Output the (X, Y) coordinate of the center of the cell containing the given text.  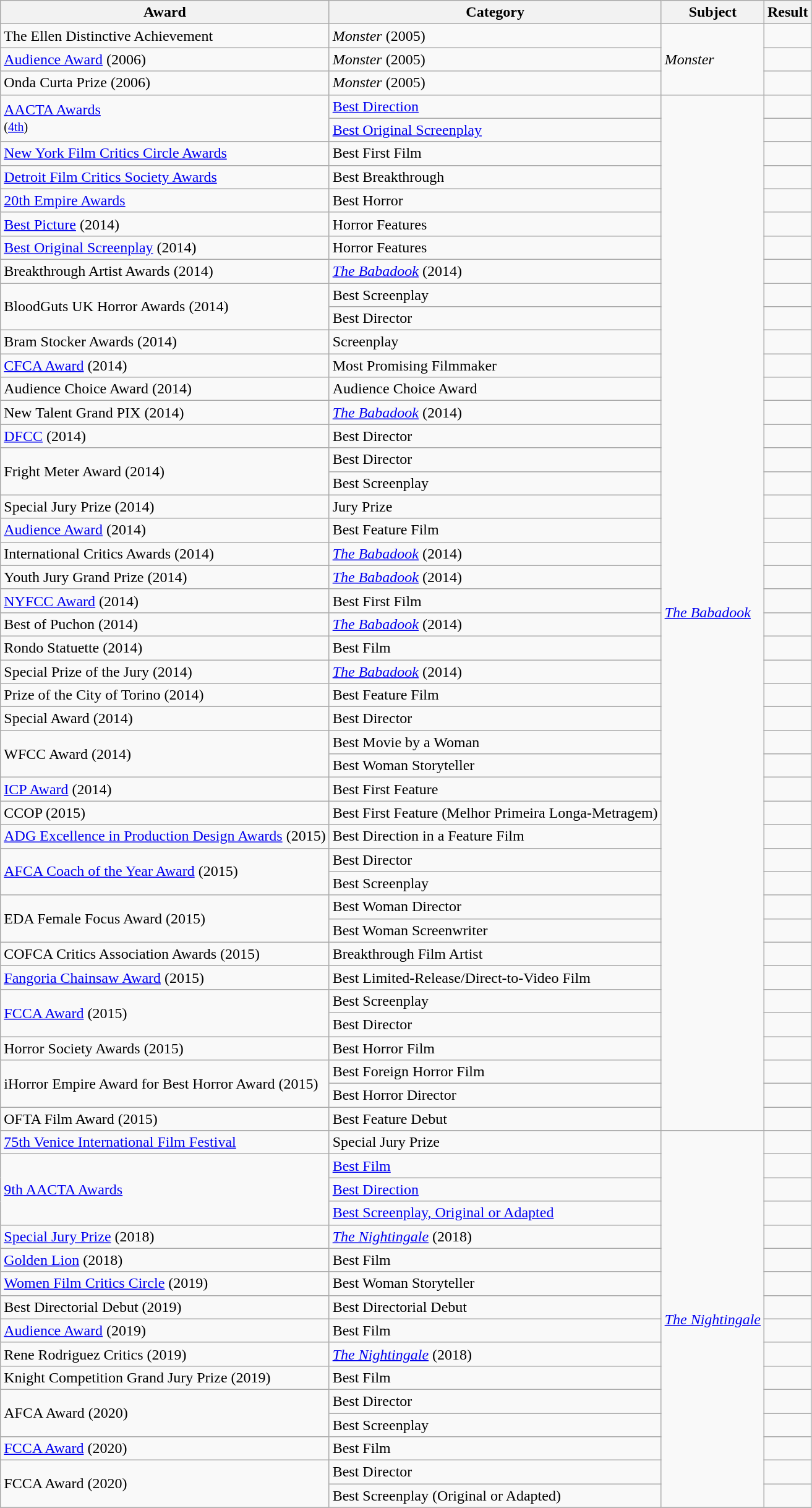
Special Jury Prize (2014) (165, 507)
FCCA Award (2015) (165, 1013)
Audience Award (2006) (165, 59)
Best Directorial Debut (495, 1307)
Bram Stocker Awards (2014) (165, 342)
Best Picture (2014) (165, 224)
CFCA Award (2014) (165, 366)
ICP Award (2014) (165, 789)
The Ellen Distinctive Achievement (165, 36)
OFTA Film Award (2015) (165, 1119)
Best Feature Debut (495, 1119)
Most Promising Filmmaker (495, 366)
Best First Feature (495, 789)
Rondo Statuette (2014) (165, 648)
Best Screenplay (Original or Adapted) (495, 1496)
Screenplay (495, 342)
Fright Meter Award (2014) (165, 471)
Audience Award (2014) (165, 530)
Best Direction in a Feature Film (495, 836)
ADG Excellence in Production Design Awards (2015) (165, 836)
New Talent Grand PIX (2014) (165, 413)
The Babadook (712, 612)
Breakthrough Film Artist (495, 954)
20th Empire Awards (165, 200)
Best Horror (495, 200)
Special Jury Prize (2018) (165, 1236)
Jury Prize (495, 507)
Subject (712, 12)
Monster (712, 59)
AFCA Coach of the Year Award (2015) (165, 872)
The Nightingale (712, 1319)
Audience Choice Award (2014) (165, 389)
BloodGuts UK Horror Awards (2014) (165, 307)
Women Film Critics Circle (2019) (165, 1283)
COFCA Critics Association Awards (2015) (165, 954)
Golden Lion (2018) (165, 1260)
Special Prize of the Jury (2014) (165, 671)
DFCC (2014) (165, 436)
New York Film Critics Circle Awards (165, 153)
Fangoria Chainsaw Award (2015) (165, 977)
Best Original Screenplay (2014) (165, 247)
Best Horror Director (495, 1095)
Best Movie by a Woman (495, 742)
Horror Society Awards (2015) (165, 1048)
International Critics Awards (2014) (165, 554)
Special Award (2014) (165, 719)
Best Screenplay, Original or Adapted (495, 1213)
Rene Rodriguez Critics (2019) (165, 1354)
Knight Competition Grand Jury Prize (2019) (165, 1377)
Best Original Screenplay (495, 130)
Special Jury Prize (495, 1142)
Best Woman Director (495, 907)
Audience Choice Award (495, 389)
Best Limited-Release/Direct-to-Video Film (495, 977)
9th AACTA Awards (165, 1189)
Award (165, 12)
AACTA Awards(4th) (165, 118)
iHorror Empire Award for Best Horror Award (2015) (165, 1084)
Best Breakthrough (495, 177)
Audience Award (2019) (165, 1330)
Youth Jury Grand Prize (2014) (165, 577)
Detroit Film Critics Society Awards (165, 177)
Best Horror Film (495, 1048)
Best Directorial Debut (2019) (165, 1307)
Prize of the City of Torino (2014) (165, 695)
Best First Feature (Melhor Primeira Longa-Metragem) (495, 813)
EDA Female Focus Award (2015) (165, 919)
Best of Puchon (2014) (165, 624)
Onda Curta Prize (2006) (165, 83)
75th Venice International Film Festival (165, 1142)
Best Foreign Horror Film (495, 1072)
CCOP (2015) (165, 813)
NYFCC Award (2014) (165, 601)
Best Woman Screenwriter (495, 930)
Result (788, 12)
Breakthrough Artist Awards (2014) (165, 271)
Category (495, 12)
AFCA Award (2020) (165, 1413)
WFCC Award (2014) (165, 754)
